Extract the (X, Y) coordinate from the center of the cell holding the provided text.  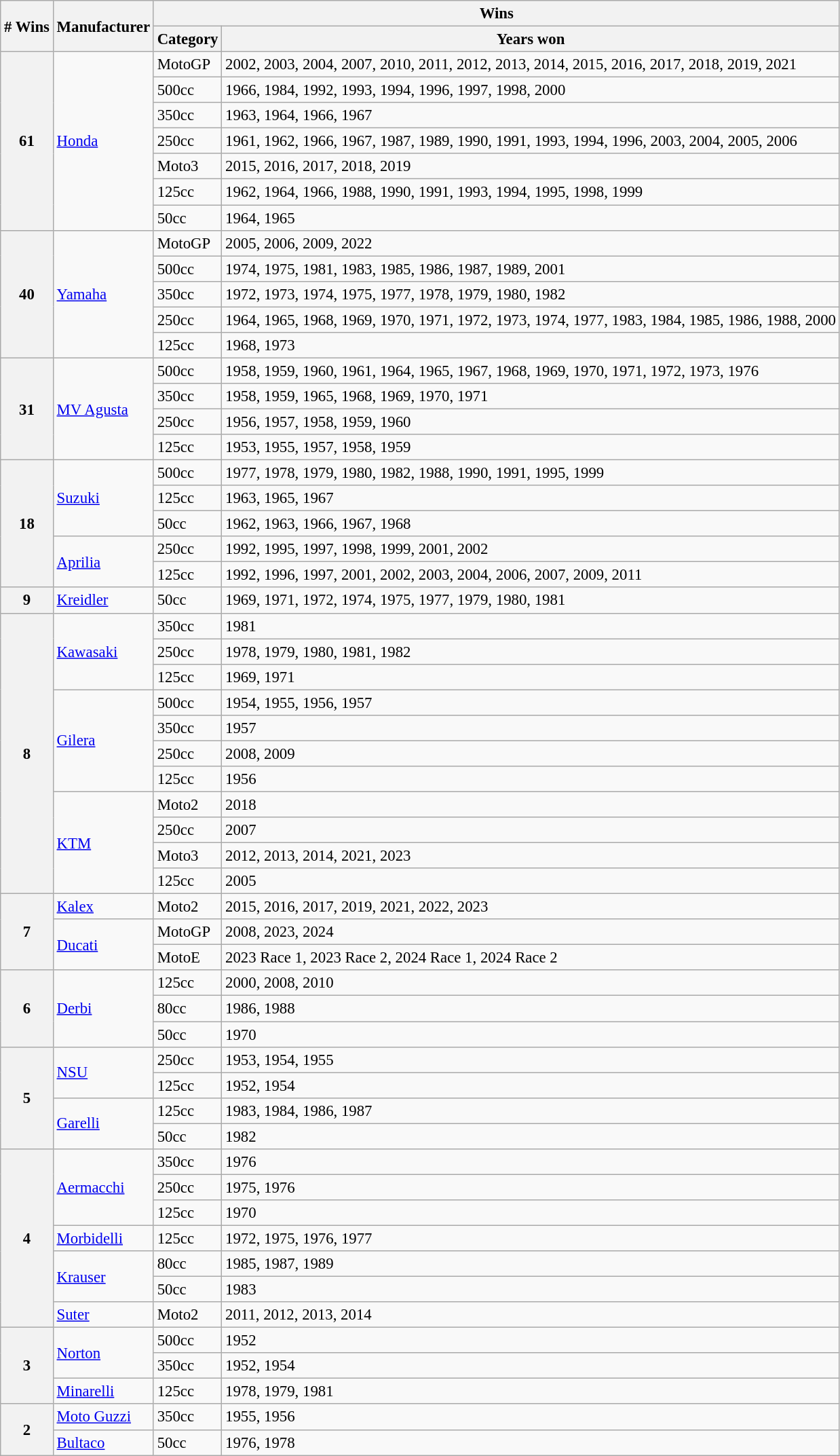
2018 (531, 804)
Norton (103, 1354)
1985, 1987, 1989 (531, 1264)
1992, 1995, 1997, 1998, 1999, 2001, 2002 (531, 549)
1968, 1973 (531, 346)
Minarelli (103, 1392)
1963, 1965, 1967 (531, 498)
1982 (531, 1136)
1975, 1976 (531, 1187)
1972, 1973, 1974, 1975, 1977, 1978, 1979, 1980, 1982 (531, 294)
1953, 1954, 1955 (531, 1060)
1983, 1984, 1986, 1987 (531, 1110)
Wins (497, 14)
2007 (531, 830)
4 (27, 1238)
2005 (531, 881)
61 (27, 141)
Moto Guzzi (103, 1417)
40 (27, 294)
Suter (103, 1315)
2005, 2006, 2009, 2022 (531, 243)
1957 (531, 728)
1962, 1963, 1966, 1967, 1968 (531, 524)
Kreidler (103, 601)
1953, 1955, 1957, 1958, 1959 (531, 447)
1969, 1971, 1972, 1974, 1975, 1977, 1979, 1980, 1981 (531, 601)
1969, 1971 (531, 677)
1962, 1964, 1966, 1988, 1990, 1991, 1993, 1994, 1995, 1998, 1999 (531, 192)
1963, 1964, 1966, 1967 (531, 115)
# Wins (27, 26)
1952 (531, 1341)
1983 (531, 1290)
1956 (531, 779)
18 (27, 524)
KTM (103, 842)
Manufacturer (103, 26)
2000, 2008, 2010 (531, 984)
1976 (531, 1162)
NSU (103, 1072)
Krauser (103, 1276)
1958, 1959, 1960, 1961, 1964, 1965, 1967, 1968, 1969, 1970, 1971, 1972, 1973, 1976 (531, 371)
1978, 1979, 1981 (531, 1392)
1972, 1975, 1976, 1977 (531, 1238)
6 (27, 1009)
1978, 1979, 1980, 1981, 1982 (531, 652)
2008, 2023, 2024 (531, 932)
Aermacchi (103, 1188)
2015, 2016, 2017, 2019, 2021, 2022, 2023 (531, 907)
Category (187, 39)
Yamaha (103, 294)
Gilera (103, 741)
2012, 2013, 2014, 2021, 2023 (531, 856)
Honda (103, 141)
MotoE (187, 958)
2011, 2012, 2013, 2014 (531, 1315)
2 (27, 1430)
Derbi (103, 1009)
31 (27, 409)
1964, 1965 (531, 218)
3 (27, 1366)
2002, 2003, 2004, 2007, 2010, 2011, 2012, 2013, 2014, 2015, 2016, 2017, 2018, 2019, 2021 (531, 64)
1955, 1956 (531, 1417)
9 (27, 601)
1977, 1978, 1979, 1980, 1982, 1988, 1990, 1991, 1995, 1999 (531, 473)
Aprilia (103, 562)
Bultaco (103, 1442)
1966, 1984, 1992, 1993, 1994, 1996, 1997, 1998, 2000 (531, 90)
7 (27, 933)
1981 (531, 626)
MV Agusta (103, 409)
1974, 1975, 1981, 1983, 1985, 1986, 1987, 1989, 2001 (531, 269)
Kalex (103, 907)
8 (27, 753)
2023 Race 1, 2023 Race 2, 2024 Race 1, 2024 Race 2 (531, 958)
1976, 1978 (531, 1442)
1956, 1957, 1958, 1959, 1960 (531, 422)
1992, 1996, 1997, 2001, 2002, 2003, 2004, 2006, 2007, 2009, 2011 (531, 575)
Suzuki (103, 498)
Ducati (103, 945)
5 (27, 1098)
Garelli (103, 1123)
2008, 2009 (531, 753)
2015, 2016, 2017, 2018, 2019 (531, 166)
1954, 1955, 1956, 1957 (531, 703)
Morbidelli (103, 1238)
Kawasaki (103, 652)
1961, 1962, 1966, 1967, 1987, 1989, 1990, 1991, 1993, 1994, 1996, 2003, 2004, 2005, 2006 (531, 141)
1964, 1965, 1968, 1969, 1970, 1971, 1972, 1973, 1974, 1977, 1983, 1984, 1985, 1986, 1988, 2000 (531, 320)
1986, 1988 (531, 1009)
Years won (531, 39)
1958, 1959, 1965, 1968, 1969, 1970, 1971 (531, 396)
